Extract the (X, Y) coordinate from the center of the cell holding the provided text.  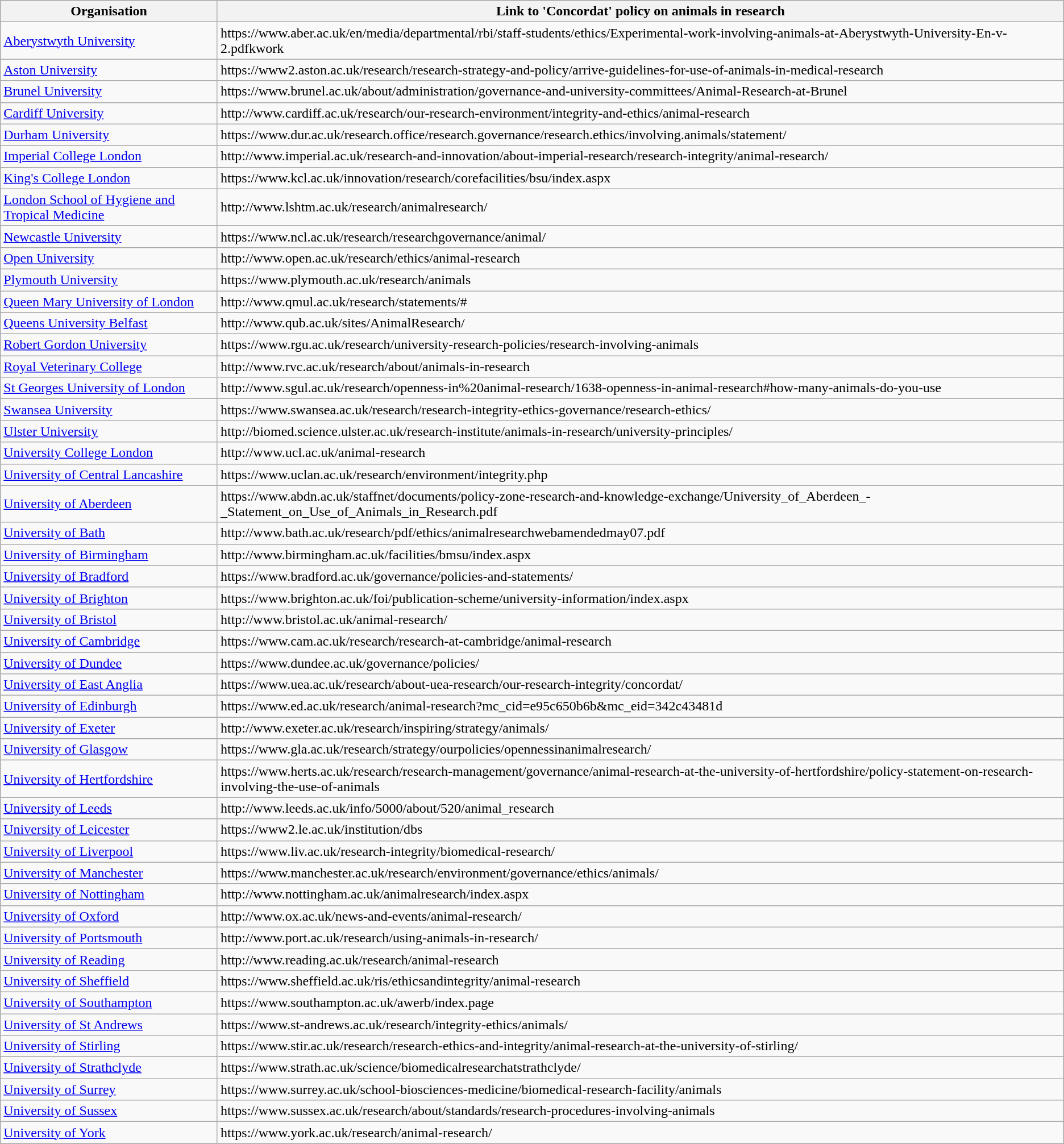
Aston University (109, 70)
University of Brighton (109, 598)
http://www.ox.ac.uk/news-and-events/animal-research/ (640, 916)
University of Manchester (109, 873)
https://www.bradford.ac.uk/governance/policies-and-statements/ (640, 576)
http://www.qub.ac.uk/sites/AnimalResearch/ (640, 323)
http://www.lshtm.ac.uk/research/animalresearch/ (640, 207)
http://www.qmul.ac.uk/research/statements/# (640, 302)
Organisation (109, 11)
https://www.dundee.ac.uk/governance/policies/ (640, 663)
http://www.nottingham.ac.uk/animalresearch/index.aspx (640, 895)
https://www.kcl.ac.uk/innovation/research/corefacilities/bsu/index.aspx (640, 178)
University of Hertfordshire (109, 779)
St Georges University of London (109, 388)
University of Southampton (109, 1002)
University of East Anglia (109, 685)
https://www.stir.ac.uk/research/research-ethics-and-integrity/animal-research-at-the-university-of-stirling/ (640, 1046)
King's College London (109, 178)
University of Sussex (109, 1111)
https://www2.le.ac.uk/institution/dbs (640, 830)
https://www.liv.ac.uk/research-integrity/biomedical-research/ (640, 851)
University of Oxford (109, 916)
https://www.strath.ac.uk/science/biomedicalresearchatstrathclyde/ (640, 1068)
https://www.uea.ac.uk/research/about-uea-research/our-research-integrity/concordat/ (640, 685)
Newcastle University (109, 236)
University of York (109, 1133)
https://www.plymouth.ac.uk/research/animals (640, 280)
https://www.brighton.ac.uk/foi/publication-scheme/university-information/index.aspx (640, 598)
University of Stirling (109, 1046)
https://www.brunel.ac.uk/about/administration/governance-and-university-committees/Animal-Research-at-Brunel (640, 91)
University of Bath (109, 533)
Ulster University (109, 431)
Brunel University (109, 91)
Queens University Belfast (109, 323)
University of Cambridge (109, 641)
https://www.st-andrews.ac.uk/research/integrity-ethics/animals/ (640, 1025)
https://www.york.ac.uk/research/animal-research/ (640, 1133)
University of Surrey (109, 1089)
University College London (109, 453)
https://www.rgu.ac.uk/research/university-research-policies/research-involving-animals (640, 345)
University of Aberdeen (109, 504)
https://www.aber.ac.uk/en/media/departmental/rbi/staff-students/ethics/Experimental-work-involving-animals-at-Aberystwyth-University-En-v-2.pdfkwork (640, 41)
Open University (109, 258)
http://www.bristol.ac.uk/animal-research/ (640, 619)
University of Glasgow (109, 750)
http://www.bath.ac.uk/research/pdf/ethics/animalresearchwebamendedmay07.pdf (640, 533)
http://www.imperial.ac.uk/research-and-innovation/about-imperial-research/research-integrity/animal-research/ (640, 156)
http://www.sgul.ac.uk/research/openness-in%20animal-research/1638-openness-in-animal-research#how-many-animals-do-you-use (640, 388)
University of St Andrews (109, 1025)
https://www.ncl.ac.uk/research/researchgovernance/animal/ (640, 236)
University of Sheffield (109, 981)
University of Birmingham (109, 555)
https://www2.aston.ac.uk/research/research-strategy-and-policy/arrive-guidelines-for-use-of-animals-in-medical-research (640, 70)
https://www.uclan.ac.uk/research/environment/integrity.php (640, 475)
http://www.birmingham.ac.uk/facilities/bmsu/index.aspx (640, 555)
University of Dundee (109, 663)
https://www.surrey.ac.uk/school-biosciences-medicine/biomedical-research-facility/animals (640, 1089)
London School of Hygiene and Tropical Medicine (109, 207)
University of Bristol (109, 619)
http://biomed.science.ulster.ac.uk/research-institute/animals-in-research/university-principles/ (640, 431)
Royal Veterinary College (109, 367)
University of Nottingham (109, 895)
University of Reading (109, 959)
Imperial College London (109, 156)
Aberystwyth University (109, 41)
https://www.sheffield.ac.uk/ris/ethicsandintegrity/animal-research (640, 981)
Swansea University (109, 410)
Plymouth University (109, 280)
http://www.open.ac.uk/research/ethics/animal-research (640, 258)
University of Edinburgh (109, 706)
University of Bradford (109, 576)
University of Exeter (109, 728)
http://www.leeds.ac.uk/info/5000/about/520/animal_research (640, 808)
http://www.port.ac.uk/research/using-animals-in-research/ (640, 938)
http://www.ucl.ac.uk/animal-research (640, 453)
https://www.sussex.ac.uk/research/about/standards/research-procedures-involving-animals (640, 1111)
Link to 'Concordat' policy on animals in research (640, 11)
https://www.southampton.ac.uk/awerb/index.page (640, 1002)
University of Leeds (109, 808)
https://www.cam.ac.uk/research/research-at-cambridge/animal-research (640, 641)
Durham University (109, 135)
http://www.rvc.ac.uk/research/about/animals-in-research (640, 367)
https://www.dur.ac.uk/research.office/research.governance/research.ethics/involving.animals/statement/ (640, 135)
University of Central Lancashire (109, 475)
University of Strathclyde (109, 1068)
Robert Gordon University (109, 345)
https://www.ed.ac.uk/research/animal-research?mc_cid=e95c650b6b&mc_eid=342c43481d (640, 706)
University of Leicester (109, 830)
http://www.exeter.ac.uk/research/inspiring/strategy/animals/ (640, 728)
https://www.manchester.ac.uk/research/environment/governance/ethics/animals/ (640, 873)
University of Portsmouth (109, 938)
Cardiff University (109, 113)
Queen Mary University of London (109, 302)
https://www.gla.ac.uk/research/strategy/ourpolicies/opennessinanimalresearch/ (640, 750)
University of Liverpool (109, 851)
http://www.cardiff.ac.uk/research/our-research-environment/integrity-and-ethics/animal-research (640, 113)
https://www.swansea.ac.uk/research/research-integrity-ethics-governance/research-ethics/ (640, 410)
http://www.reading.ac.uk/research/animal-research (640, 959)
